Provide the (X, Y) coordinate of the cell's center where the given text is located.  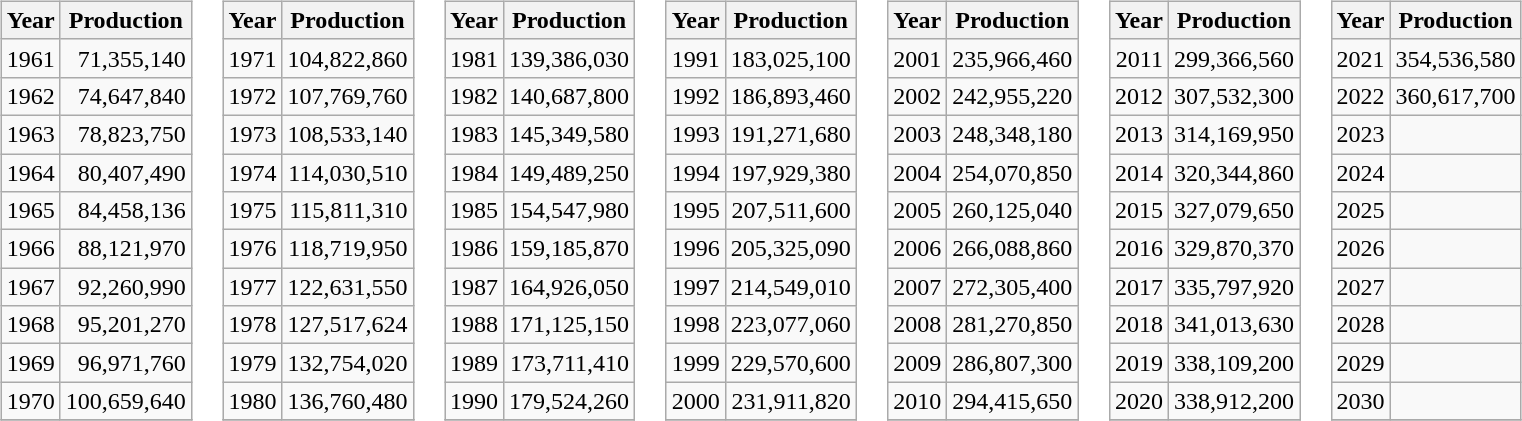
2020 (1138, 401)
1967 (30, 287)
2025 (1360, 211)
1979 (252, 363)
145,349,580 (570, 134)
2016 (1138, 249)
74,647,840 (126, 96)
254,070,850 (1012, 173)
1996 (696, 249)
2001 (918, 58)
1988 (474, 325)
139,386,030 (570, 58)
1981 (474, 58)
329,870,370 (1234, 249)
171,125,150 (570, 325)
1964 (30, 173)
78,823,750 (126, 134)
294,415,650 (1012, 401)
320,344,860 (1234, 173)
1965 (30, 211)
1970 (30, 401)
1997 (696, 287)
1990 (474, 401)
2000 (696, 401)
1995 (696, 211)
71,355,140 (126, 58)
314,169,950 (1234, 134)
2003 (918, 134)
1980 (252, 401)
122,631,550 (348, 287)
307,532,300 (1234, 96)
1999 (696, 363)
95,201,270 (126, 325)
1961 (30, 58)
248,348,180 (1012, 134)
2008 (918, 325)
127,517,624 (348, 325)
231,911,820 (790, 401)
1985 (474, 211)
154,547,980 (570, 211)
2007 (918, 287)
88,121,970 (126, 249)
354,536,580 (1456, 58)
1974 (252, 173)
2026 (1360, 249)
84,458,136 (126, 211)
2023 (1360, 134)
281,270,850 (1012, 325)
149,489,250 (570, 173)
118,719,950 (348, 249)
2012 (1138, 96)
1962 (30, 96)
1973 (252, 134)
2017 (1138, 287)
1992 (696, 96)
159,185,870 (570, 249)
1993 (696, 134)
207,511,600 (790, 211)
2014 (1138, 173)
2027 (1360, 287)
186,893,460 (790, 96)
191,271,680 (790, 134)
1978 (252, 325)
1966 (30, 249)
2013 (1138, 134)
1969 (30, 363)
235,966,460 (1012, 58)
242,955,220 (1012, 96)
1976 (252, 249)
2010 (918, 401)
266,088,860 (1012, 249)
338,912,200 (1234, 401)
92,260,990 (126, 287)
214,549,010 (790, 287)
286,807,300 (1012, 363)
341,013,630 (1234, 325)
1972 (252, 96)
115,811,310 (348, 211)
2009 (918, 363)
1991 (696, 58)
335,797,920 (1234, 287)
1971 (252, 58)
197,929,380 (790, 173)
1975 (252, 211)
108,533,140 (348, 134)
114,030,510 (348, 173)
1989 (474, 363)
327,079,650 (1234, 211)
136,760,480 (348, 401)
104,822,860 (348, 58)
183,025,100 (790, 58)
80,407,490 (126, 173)
2022 (1360, 96)
1984 (474, 173)
1998 (696, 325)
164,926,050 (570, 287)
338,109,200 (1234, 363)
1987 (474, 287)
107,769,760 (348, 96)
2024 (1360, 173)
2028 (1360, 325)
173,711,410 (570, 363)
96,971,760 (126, 363)
2011 (1138, 58)
1986 (474, 249)
2005 (918, 211)
100,659,640 (126, 401)
1982 (474, 96)
299,366,560 (1234, 58)
2015 (1138, 211)
2021 (1360, 58)
2019 (1138, 363)
140,687,800 (570, 96)
2029 (1360, 363)
1977 (252, 287)
2002 (918, 96)
360,617,700 (1456, 96)
1968 (30, 325)
2030 (1360, 401)
205,325,090 (790, 249)
179,524,260 (570, 401)
1994 (696, 173)
229,570,600 (790, 363)
260,125,040 (1012, 211)
1983 (474, 134)
272,305,400 (1012, 287)
2004 (918, 173)
132,754,020 (348, 363)
2006 (918, 249)
1963 (30, 134)
223,077,060 (790, 325)
2018 (1138, 325)
